Locate the cell with the specified text and output its [x, y] center coordinate. 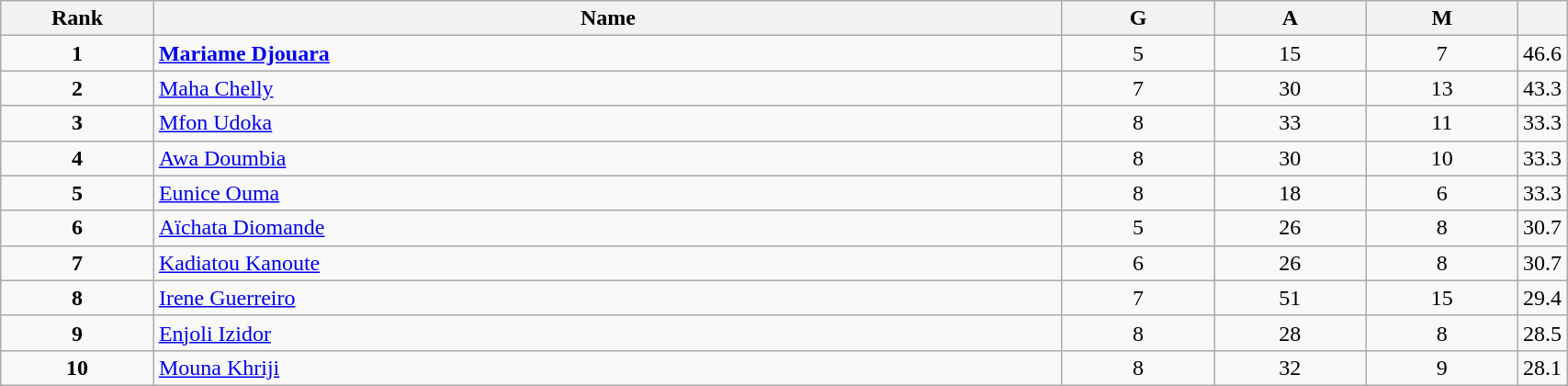
46.6 [1543, 53]
28 [1290, 333]
1 [77, 53]
11 [1442, 123]
Awa Doumbia [608, 158]
Name [608, 18]
Irene Guerreiro [608, 298]
2 [77, 88]
Aïchata Diomande [608, 228]
28.5 [1543, 333]
Enjoli Izidor [608, 333]
M [1442, 18]
A [1290, 18]
Mariame Djouara [608, 53]
Maha Chelly [608, 88]
4 [77, 158]
18 [1290, 193]
Mouna Khriji [608, 368]
29.4 [1543, 298]
33 [1290, 123]
Mfon Udoka [608, 123]
G [1137, 18]
51 [1290, 298]
43.3 [1543, 88]
Rank [77, 18]
3 [77, 123]
13 [1442, 88]
32 [1290, 368]
Kadiatou Kanoute [608, 263]
28.1 [1543, 368]
Eunice Ouma [608, 193]
